Return the (x, y) coordinate for the center point of the cell that contains the specified text.  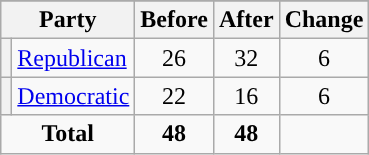
16 (246, 96)
Republican (74, 58)
32 (246, 58)
Total (68, 134)
Before (174, 20)
Democratic (74, 96)
22 (174, 96)
Change (324, 20)
26 (174, 58)
Party (68, 20)
After (246, 20)
